Return [X, Y] of the center of cell containing provided text 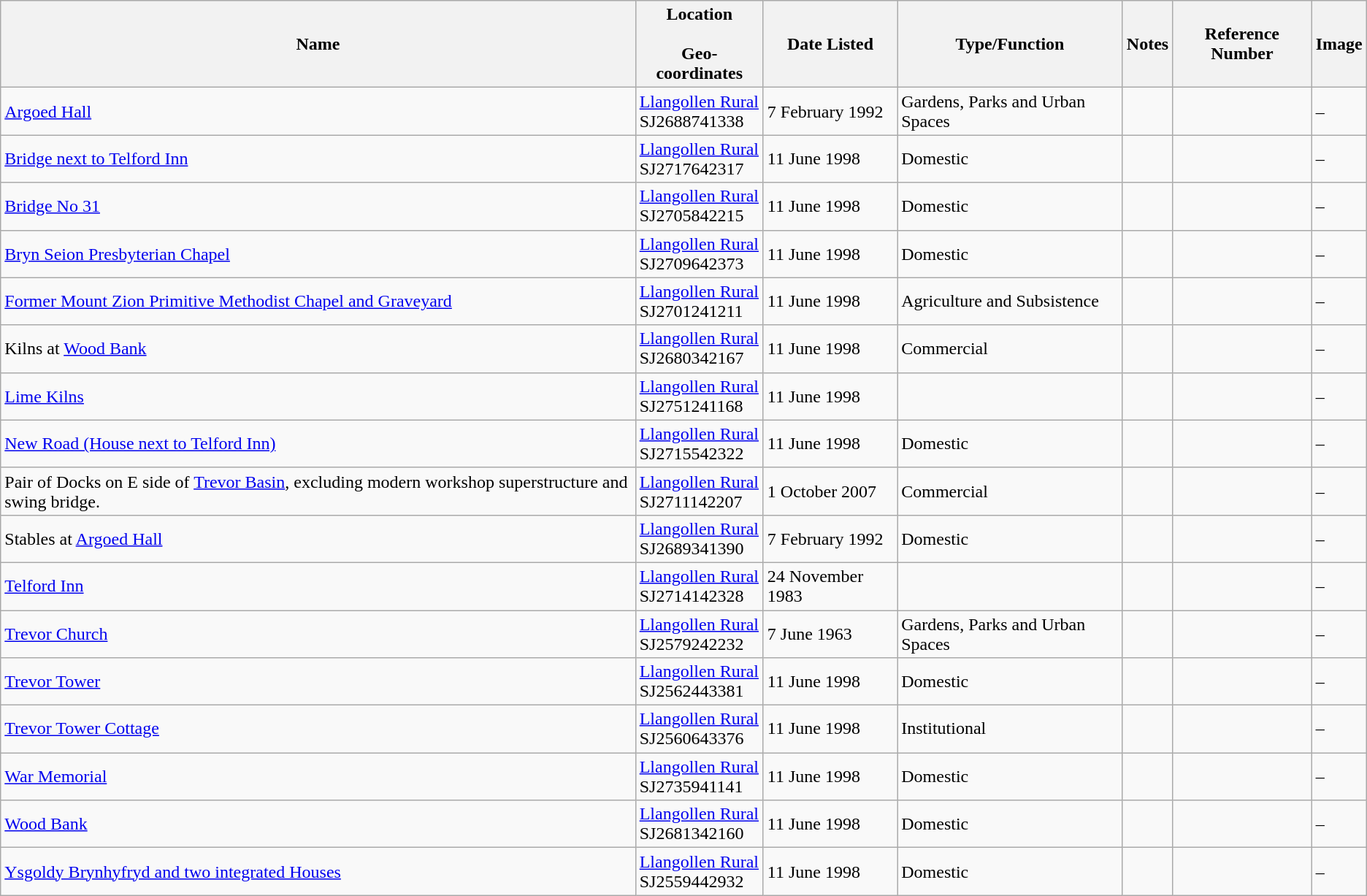
Llangollen RuralSJ2751241168 [700, 396]
Llangollen RuralSJ2714142328 [700, 586]
Llangollen RuralSJ2715542322 [700, 444]
Name [318, 44]
Llangollen RuralSJ2562443381 [700, 682]
Llangollen RuralSJ2579242232 [700, 634]
Date Listed [830, 44]
Reference Number [1242, 44]
Wood Bank [318, 824]
Pair of Docks on E side of Trevor Basin, excluding modern workshop superstructure and swing bridge. [318, 491]
Notes [1147, 44]
Bryn Seion Presbyterian Chapel [318, 254]
7 June 1963 [830, 634]
24 November 1983 [830, 586]
Lime Kilns [318, 396]
Llangollen RuralSJ2689341390 [700, 539]
Stables at Argoed Hall [318, 539]
Llangollen RuralSJ2717642317 [700, 159]
Llangollen RuralSJ2681342160 [700, 824]
Argoed Hall [318, 111]
Llangollen RuralSJ2705842215 [700, 206]
Kilns at Wood Bank [318, 349]
Trevor Tower [318, 682]
Institutional [1011, 729]
Ysgoldy Brynhyfryd and two integrated Houses [318, 872]
Llangollen RuralSJ2709642373 [700, 254]
Trevor Church [318, 634]
Llangollen RuralSJ2688741338 [700, 111]
Llangollen RuralSJ2701241211 [700, 301]
1 October 2007 [830, 491]
Llangollen RuralSJ2559442932 [700, 872]
Bridge next to Telford Inn [318, 159]
Type/Function [1011, 44]
Image [1339, 44]
Llangollen RuralSJ2735941141 [700, 777]
Bridge No 31 [318, 206]
New Road (House next to Telford Inn) [318, 444]
Llangollen RuralSJ2711142207 [700, 491]
Trevor Tower Cottage [318, 729]
Llangollen RuralSJ2560643376 [700, 729]
Telford Inn [318, 586]
Former Mount Zion Primitive Methodist Chapel and Graveyard [318, 301]
Agriculture and Subsistence [1011, 301]
Llangollen RuralSJ2680342167 [700, 349]
LocationGeo-coordinates [700, 44]
War Memorial [318, 777]
